Provide the [x, y] coordinate of the cell's center where the given text is located.  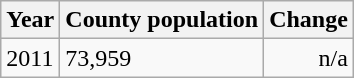
County population [162, 20]
n/a [309, 58]
2011 [30, 58]
73,959 [162, 58]
Change [309, 20]
Year [30, 20]
